Detect which cell encompasses the target text, then output its (x, y) center coordinate. 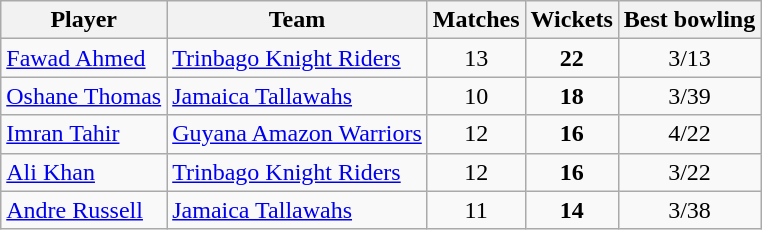
Team (298, 20)
3/13 (689, 58)
3/39 (689, 96)
Andre Russell (84, 210)
3/22 (689, 172)
Fawad Ahmed (84, 58)
4/22 (689, 134)
3/38 (689, 210)
13 (476, 58)
Guyana Amazon Warriors (298, 134)
14 (572, 210)
Matches (476, 20)
10 (476, 96)
Oshane Thomas (84, 96)
18 (572, 96)
22 (572, 58)
Player (84, 20)
Best bowling (689, 20)
Ali Khan (84, 172)
Imran Tahir (84, 134)
11 (476, 210)
Wickets (572, 20)
